Determine the (x, y) coordinate at the center of the cell enclosing the given text.  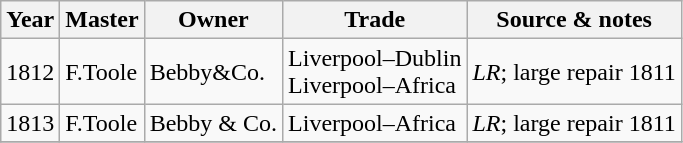
Master (102, 20)
Liverpool–Africa (375, 123)
Bebby & Co. (213, 123)
1812 (30, 72)
Source & notes (574, 20)
Year (30, 20)
Liverpool–DublinLiverpool–Africa (375, 72)
Owner (213, 20)
Bebby&Co. (213, 72)
1813 (30, 123)
Trade (375, 20)
